Return the [x, y] coordinate for the center point of the cell that contains the specified text.  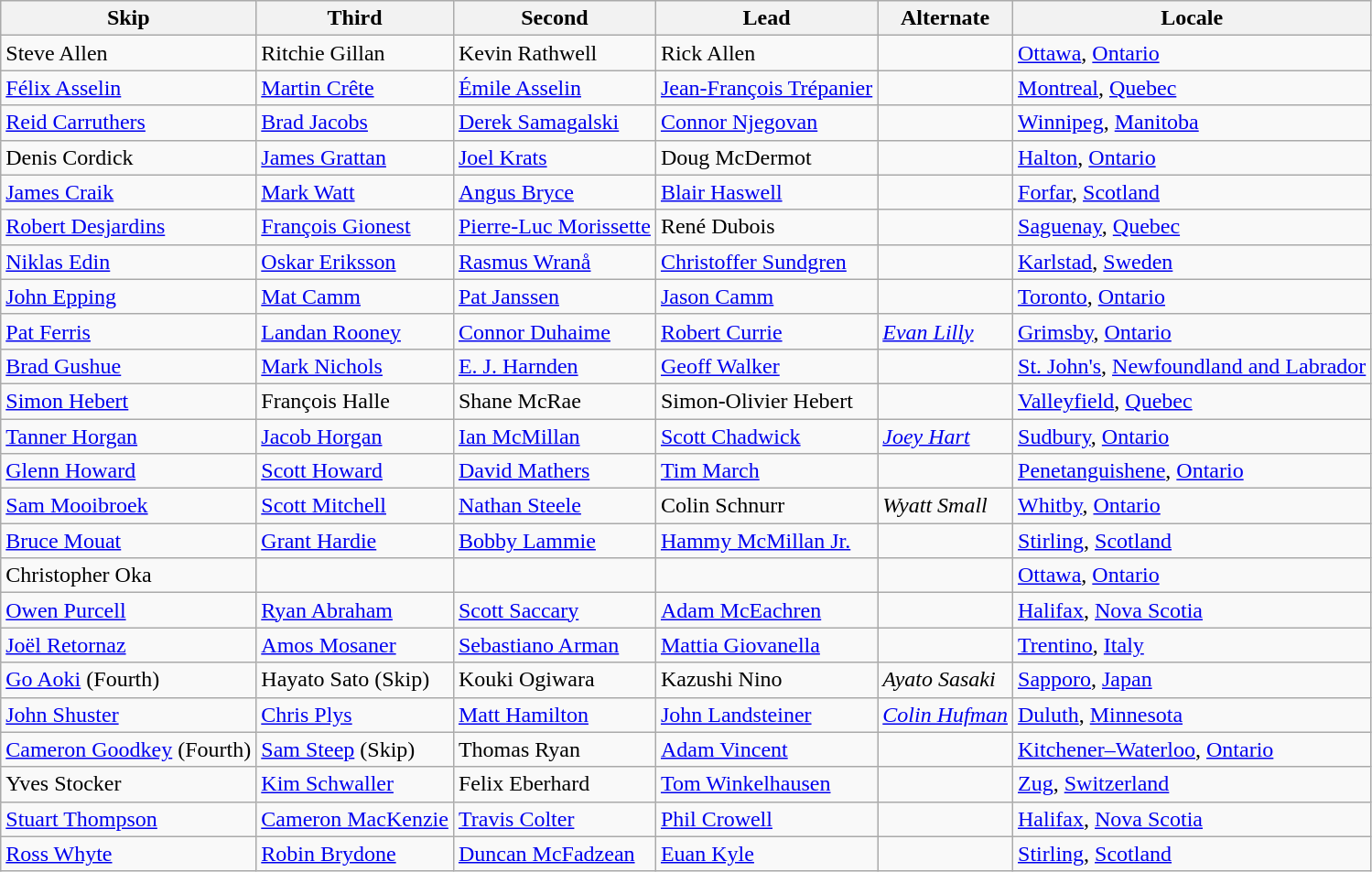
Go Aoki (Fourth) [128, 680]
Cameron MacKenzie [355, 819]
Valleyfield, Quebec [1192, 401]
Rick Allen [766, 53]
Ian McMillan [555, 436]
Euan Kyle [766, 854]
Scott Mitchell [355, 506]
Sudbury, Ontario [1192, 436]
Locale [1192, 18]
Niklas Edin [128, 262]
Jacob Horgan [355, 436]
Tim March [766, 471]
Tanner Horgan [128, 436]
Toronto, Ontario [1192, 296]
François Gionest [355, 227]
Trentino, Italy [1192, 645]
Winnipeg, Manitoba [1192, 123]
Bobby Lammie [555, 541]
Skip [128, 18]
Mat Camm [355, 296]
Landan Rooney [355, 331]
Kim Schwaller [355, 784]
Brad Gushue [128, 366]
Alternate [945, 18]
Brad Jacobs [355, 123]
Mark Watt [355, 192]
James Craik [128, 192]
Angus Bryce [555, 192]
Owen Purcell [128, 610]
Martin Crête [355, 88]
John Landsteiner [766, 715]
Sapporo, Japan [1192, 680]
Émile Asselin [555, 88]
Ayato Sasaki [945, 680]
Cameron Goodkey (Fourth) [128, 749]
Sam Mooibroek [128, 506]
Shane McRae [555, 401]
Scott Chadwick [766, 436]
Thomas Ryan [555, 749]
Adam Vincent [766, 749]
Penetanguishene, Ontario [1192, 471]
Sam Steep (Skip) [355, 749]
Hammy McMillan Jr. [766, 541]
Kouki Ogiwara [555, 680]
Kitchener–Waterloo, Ontario [1192, 749]
Simon Hebert [128, 401]
Whitby, Ontario [1192, 506]
Robert Currie [766, 331]
Jason Camm [766, 296]
Steve Allen [128, 53]
Montreal, Quebec [1192, 88]
David Mathers [555, 471]
Halton, Ontario [1192, 157]
Hayato Sato (Skip) [355, 680]
Simon-Olivier Hebert [766, 401]
Connor Njegovan [766, 123]
Bruce Mouat [128, 541]
Scott Howard [355, 471]
Ritchie Gillan [355, 53]
Colin Hufman [945, 715]
Connor Duhaime [555, 331]
Stuart Thompson [128, 819]
Denis Cordick [128, 157]
Adam McEachren [766, 610]
René Dubois [766, 227]
Derek Samagalski [555, 123]
Nathan Steele [555, 506]
Duluth, Minnesota [1192, 715]
Sebastiano Arman [555, 645]
Joey Hart [945, 436]
Robin Brydone [355, 854]
James Grattan [355, 157]
Blair Haswell [766, 192]
Ross Whyte [128, 854]
Scott Saccary [555, 610]
François Halle [355, 401]
Grimsby, Ontario [1192, 331]
Saguenay, Quebec [1192, 227]
Oskar Eriksson [355, 262]
Travis Colter [555, 819]
Reid Carruthers [128, 123]
Chris Plys [355, 715]
Tom Winkelhausen [766, 784]
Ryan Abraham [355, 610]
Yves Stocker [128, 784]
Forfar, Scotland [1192, 192]
Glenn Howard [128, 471]
St. John's, Newfoundland and Labrador [1192, 366]
Rasmus Wranå [555, 262]
E. J. Harnden [555, 366]
Pierre-Luc Morissette [555, 227]
Evan Lilly [945, 331]
Félix Asselin [128, 88]
Kazushi Nino [766, 680]
Geoff Walker [766, 366]
Joel Krats [555, 157]
Matt Hamilton [555, 715]
Kevin Rathwell [555, 53]
Wyatt Small [945, 506]
Christoffer Sundgren [766, 262]
Felix Eberhard [555, 784]
Zug, Switzerland [1192, 784]
Pat Janssen [555, 296]
John Epping [128, 296]
Colin Schnurr [766, 506]
Jean-François Trépanier [766, 88]
Doug McDermot [766, 157]
Grant Hardie [355, 541]
Mark Nichols [355, 366]
Joël Retornaz [128, 645]
Pat Ferris [128, 331]
Karlstad, Sweden [1192, 262]
Lead [766, 18]
Third [355, 18]
Amos Mosaner [355, 645]
Robert Desjardins [128, 227]
Mattia Giovanella [766, 645]
John Shuster [128, 715]
Duncan McFadzean [555, 854]
Second [555, 18]
Phil Crowell [766, 819]
Christopher Oka [128, 576]
